Provide the (X, Y) coordinate of the cell's center where the given text is located.  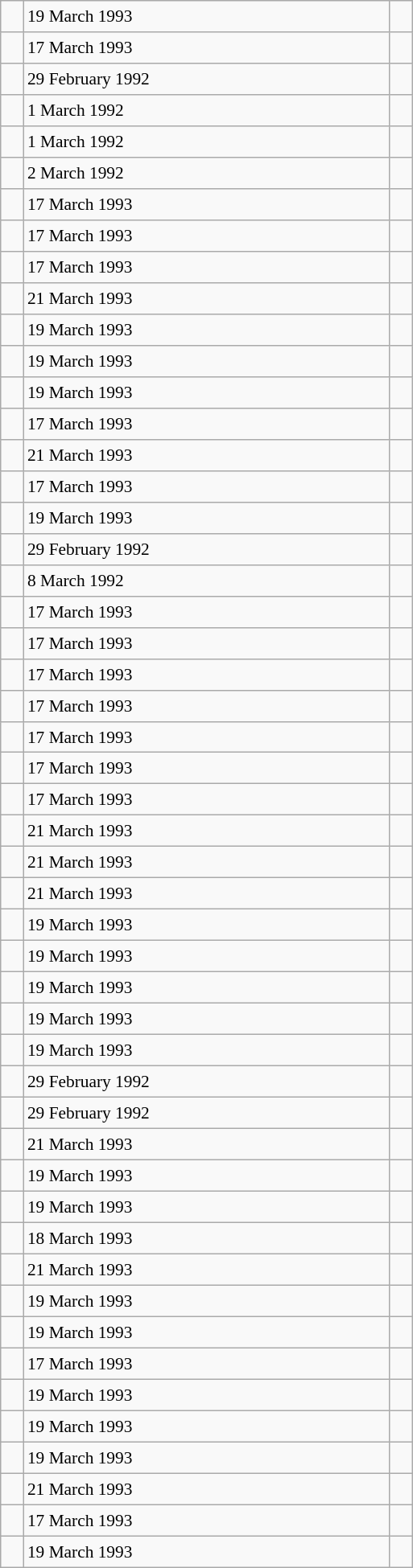
2 March 1992 (206, 174)
18 March 1993 (206, 1238)
8 March 1992 (206, 581)
